Capture the cell that displays the provided text and extract its (x, y) central coordinate. 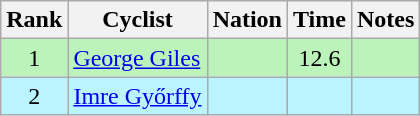
Imre Győrffy (138, 96)
Notes (385, 20)
Cyclist (138, 20)
Nation (247, 20)
Time (320, 20)
2 (34, 96)
George Giles (138, 58)
1 (34, 58)
12.6 (320, 58)
Rank (34, 20)
